Return the [X, Y] coordinate for the center point of the cell that contains the specified text.  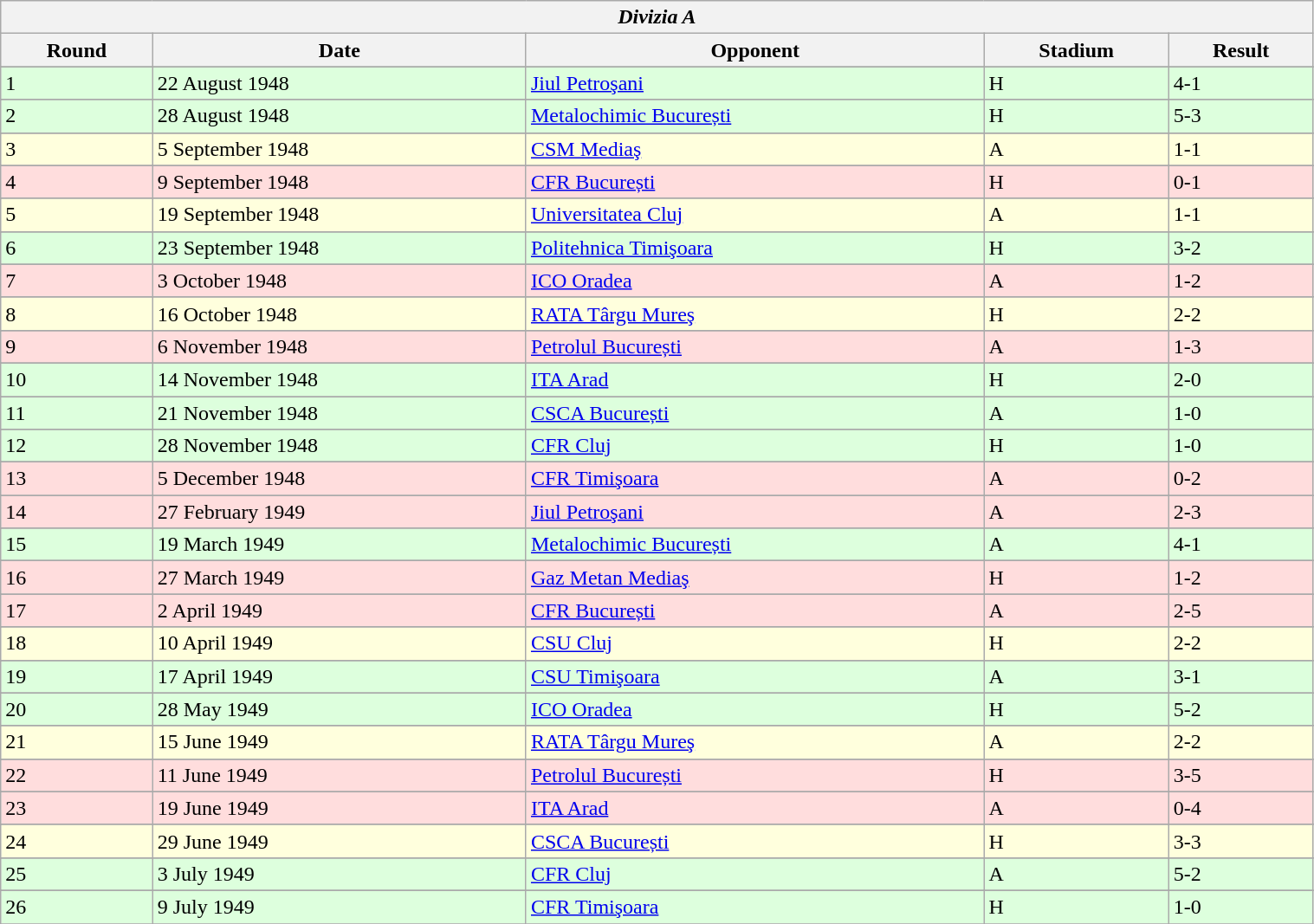
15 June 1949 [340, 742]
Opponent [755, 50]
3-2 [1240, 248]
5 [76, 215]
21 November 1948 [340, 413]
26 [76, 907]
25 [76, 874]
15 [76, 545]
4 [76, 182]
5-3 [1240, 116]
2-5 [1240, 611]
Result [1240, 50]
CSU Cluj [755, 643]
22 August 1948 [340, 83]
Date [340, 50]
3 July 1949 [340, 874]
17 [76, 611]
18 [76, 643]
Divizia A [657, 17]
20 [76, 709]
6 [76, 248]
14 November 1948 [340, 379]
9 July 1949 [340, 907]
CSM Mediaş [755, 149]
10 April 1949 [340, 643]
13 [76, 479]
19 [76, 676]
19 September 1948 [340, 215]
2 April 1949 [340, 611]
10 [76, 379]
2-0 [1240, 379]
27 February 1949 [340, 512]
2 [76, 116]
16 [76, 578]
5 December 1948 [340, 479]
29 June 1949 [340, 841]
28 November 1948 [340, 446]
23 September 1948 [340, 248]
3 [76, 149]
12 [76, 446]
9 September 1948 [340, 182]
11 [76, 413]
Politehnica Timişoara [755, 248]
5 September 1948 [340, 149]
28 August 1948 [340, 116]
7 [76, 281]
3-1 [1240, 676]
11 June 1949 [340, 775]
0-4 [1240, 808]
1 [76, 83]
CSU Timişoara [755, 676]
21 [76, 742]
Gaz Metan Mediaş [755, 578]
6 November 1948 [340, 346]
19 June 1949 [340, 808]
16 October 1948 [340, 313]
28 May 1949 [340, 709]
27 March 1949 [340, 578]
24 [76, 841]
1-3 [1240, 346]
Stadium [1076, 50]
22 [76, 775]
0-2 [1240, 479]
9 [76, 346]
3 October 1948 [340, 281]
0-1 [1240, 182]
3-3 [1240, 841]
8 [76, 313]
Round [76, 50]
3-5 [1240, 775]
19 March 1949 [340, 545]
14 [76, 512]
Universitatea Cluj [755, 215]
17 April 1949 [340, 676]
23 [76, 808]
2-3 [1240, 512]
